Determine the [X, Y] coordinate at the center of the cell enclosing the given text.  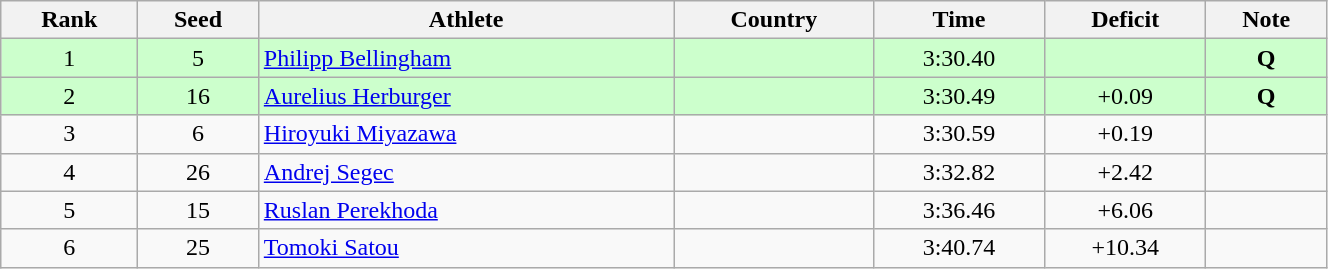
3:40.74 [960, 248]
Aurelius Herburger [466, 96]
+2.42 [1126, 172]
+0.09 [1126, 96]
+10.34 [1126, 248]
3:30.49 [960, 96]
Note [1266, 20]
25 [198, 248]
4 [70, 172]
Seed [198, 20]
3:36.46 [960, 210]
3 [70, 134]
3:30.40 [960, 58]
Time [960, 20]
26 [198, 172]
Deficit [1126, 20]
15 [198, 210]
1 [70, 58]
Philipp Bellingham [466, 58]
+6.06 [1126, 210]
+0.19 [1126, 134]
2 [70, 96]
Hiroyuki Miyazawa [466, 134]
3:30.59 [960, 134]
3:32.82 [960, 172]
Country [774, 20]
Rank [70, 20]
16 [198, 96]
Tomoki Satou [466, 248]
Ruslan Perekhoda [466, 210]
Andrej Segec [466, 172]
Athlete [466, 20]
